Scan for the cell matching the given text and deliver its (x, y) coordinate at center. 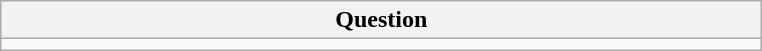
Question (382, 20)
